From the cell containing the given text, extract its center point as [x, y] coordinate. 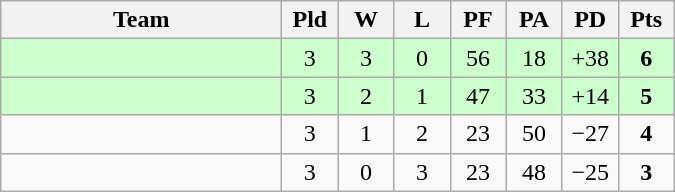
47 [478, 96]
Team [142, 20]
48 [534, 172]
56 [478, 58]
33 [534, 96]
−25 [590, 172]
+38 [590, 58]
6 [646, 58]
Pts [646, 20]
PD [590, 20]
50 [534, 134]
18 [534, 58]
PA [534, 20]
5 [646, 96]
PF [478, 20]
4 [646, 134]
W [366, 20]
Pld [310, 20]
−27 [590, 134]
+14 [590, 96]
L [422, 20]
